Pinpoint the cell where the given text exists, returning its [X, Y] midpoint coordinate. 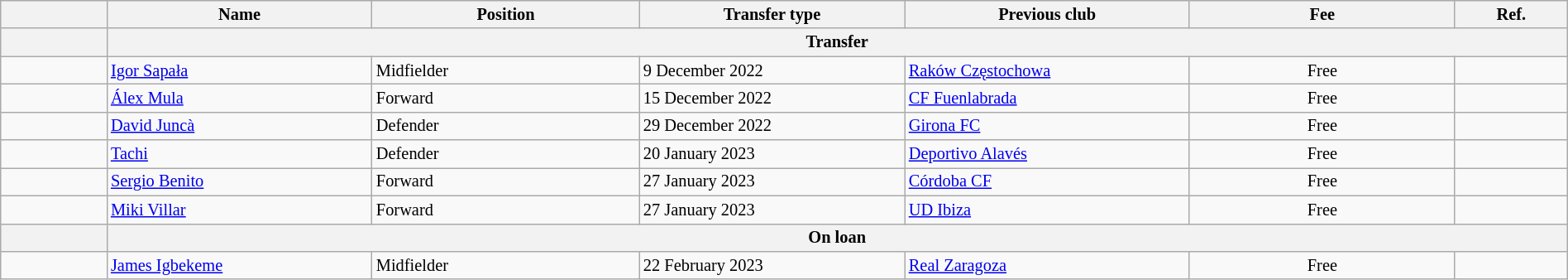
CF Fuenlabrada [1047, 98]
Deportivo Alavés [1047, 154]
22 February 2023 [772, 265]
29 December 2022 [772, 126]
Sergio Benito [240, 181]
Transfer [837, 42]
Name [240, 14]
9 December 2022 [772, 70]
Córdoba CF [1047, 181]
Fee [1322, 14]
Igor Sapała [240, 70]
Transfer type [772, 14]
Previous club [1047, 14]
David Juncà [240, 126]
Miki Villar [240, 210]
Position [506, 14]
UD Ibiza [1047, 210]
Álex Mula [240, 98]
On loan [837, 238]
20 January 2023 [772, 154]
Girona FC [1047, 126]
Raków Częstochowa [1047, 70]
James Igbekeme [240, 265]
Tachi [240, 154]
Real Zaragoza [1047, 265]
Ref. [1511, 14]
15 December 2022 [772, 98]
